Find where the given text appears and provide that cell's center as (X, Y) coordinate. 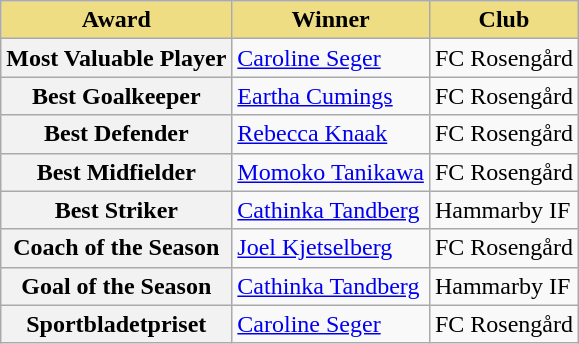
Award (116, 20)
Goal of the Season (116, 286)
Winner (331, 20)
Momoko Tanikawa (331, 172)
Sportbladetpriset (116, 324)
Coach of the Season (116, 248)
Joel Kjetselberg (331, 248)
Rebecca Knaak (331, 134)
Eartha Cumings (331, 96)
Best Defender (116, 134)
Best Goalkeeper (116, 96)
Club (504, 20)
Best Midfielder (116, 172)
Best Striker (116, 210)
Most Valuable Player (116, 58)
